Identify which cell holds the provided text, then report its (x, y) central coordinate. 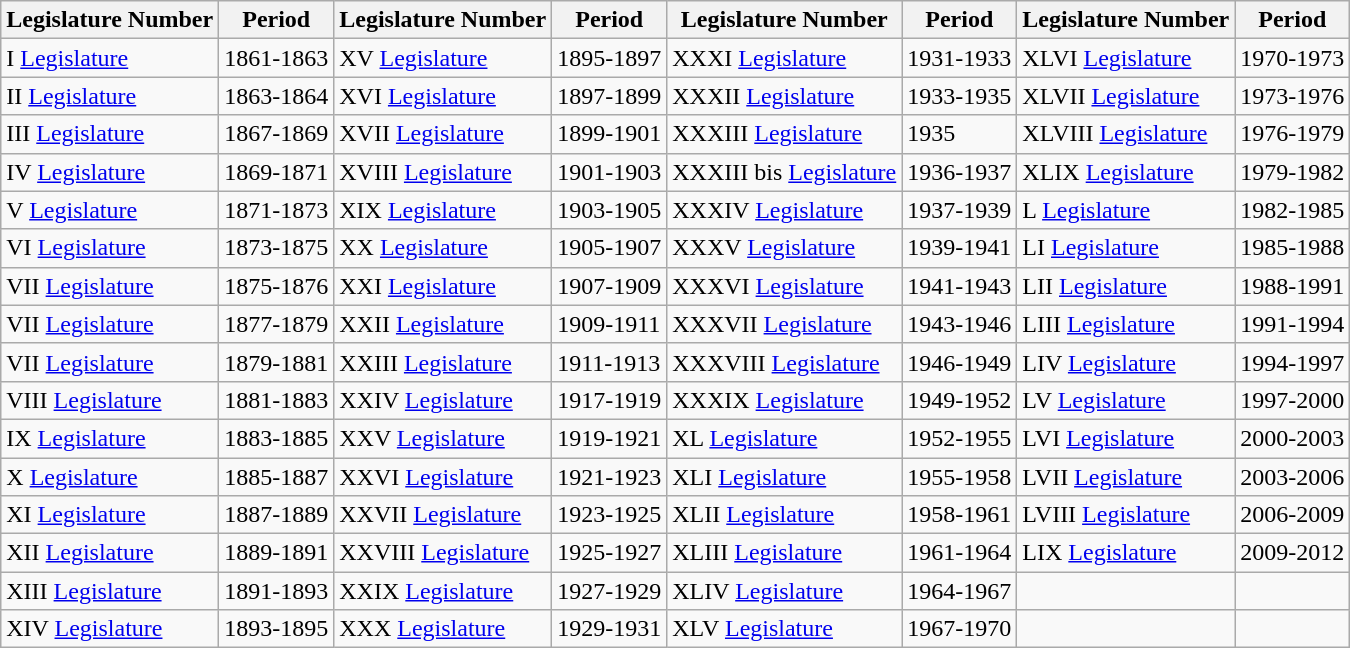
LV Legislature (1126, 400)
XXX Legislature (443, 629)
1939-1941 (960, 248)
L Legislature (1126, 210)
2006-2009 (1292, 515)
XII Legislature (110, 553)
II Legislature (110, 96)
1964-1967 (960, 591)
XVIII Legislature (443, 172)
1889-1891 (276, 553)
1970-1973 (1292, 58)
1973-1976 (1292, 96)
XXIX Legislature (443, 591)
1931-1933 (960, 58)
1967-1970 (960, 629)
XLVIII Legislature (1126, 134)
LIII Legislature (1126, 324)
1979-1982 (1292, 172)
X Legislature (110, 477)
1869-1871 (276, 172)
V Legislature (110, 210)
XXV Legislature (443, 438)
XXXI Legislature (784, 58)
1891-1893 (276, 591)
1985-1988 (1292, 248)
1863-1864 (276, 96)
1907-1909 (610, 286)
1899-1901 (610, 134)
XXVII Legislature (443, 515)
XLIX Legislature (1126, 172)
LII Legislature (1126, 286)
1929-1931 (610, 629)
1952-1955 (960, 438)
XLII Legislature (784, 515)
2003-2006 (1292, 477)
1861-1863 (276, 58)
1921-1923 (610, 477)
XXXII Legislature (784, 96)
1994-1997 (1292, 362)
XIII Legislature (110, 591)
1867-1869 (276, 134)
1976-1979 (1292, 134)
XXI Legislature (443, 286)
2000-2003 (1292, 438)
XIX Legislature (443, 210)
XVII Legislature (443, 134)
XXIV Legislature (443, 400)
1877-1879 (276, 324)
XLVI Legislature (1126, 58)
1982-1985 (1292, 210)
1937-1939 (960, 210)
XXXVI Legislature (784, 286)
IX Legislature (110, 438)
1885-1887 (276, 477)
1909-1911 (610, 324)
1988-1991 (1292, 286)
XLIV Legislature (784, 591)
XXII Legislature (443, 324)
1903-1905 (610, 210)
1887-1889 (276, 515)
1946-1949 (960, 362)
1943-1946 (960, 324)
1927-1929 (610, 591)
1873-1875 (276, 248)
LIV Legislature (1126, 362)
1949-1952 (960, 400)
XLVII Legislature (1126, 96)
LVI Legislature (1126, 438)
XX Legislature (443, 248)
XIV Legislature (110, 629)
2009-2012 (1292, 553)
1893-1895 (276, 629)
XXXVII Legislature (784, 324)
XXXVIII Legislature (784, 362)
1871-1873 (276, 210)
I Legislature (110, 58)
1875-1876 (276, 286)
1955-1958 (960, 477)
IV Legislature (110, 172)
LI Legislature (1126, 248)
1895-1897 (610, 58)
XL Legislature (784, 438)
VI Legislature (110, 248)
XXXIII bis Legislature (784, 172)
VIII Legislature (110, 400)
XXVI Legislature (443, 477)
1879-1881 (276, 362)
1941-1943 (960, 286)
XLIII Legislature (784, 553)
1905-1907 (610, 248)
1883-1885 (276, 438)
XXVIII Legislature (443, 553)
1991-1994 (1292, 324)
XXIII Legislature (443, 362)
III Legislature (110, 134)
XLI Legislature (784, 477)
1881-1883 (276, 400)
LVII Legislature (1126, 477)
1961-1964 (960, 553)
1901-1903 (610, 172)
XXXIV Legislature (784, 210)
1911-1913 (610, 362)
XXXV Legislature (784, 248)
LIX Legislature (1126, 553)
1933-1935 (960, 96)
XXXIX Legislature (784, 400)
1923-1925 (610, 515)
1919-1921 (610, 438)
1958-1961 (960, 515)
1935 (960, 134)
1997-2000 (1292, 400)
XV Legislature (443, 58)
1936-1937 (960, 172)
1917-1919 (610, 400)
XLV Legislature (784, 629)
XI Legislature (110, 515)
1925-1927 (610, 553)
LVIII Legislature (1126, 515)
1897-1899 (610, 96)
XVI Legislature (443, 96)
XXXIII Legislature (784, 134)
